Pinpoint the cell where the given text exists, returning its [x, y] midpoint coordinate. 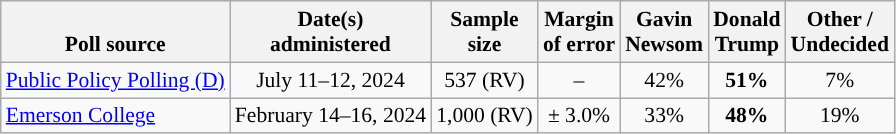
7% [840, 80]
Emerson College [116, 116]
± 3.0% [579, 116]
Other /Undecided [840, 32]
Public Policy Polling (D) [116, 80]
42% [664, 80]
GavinNewsom [664, 32]
July 11–12, 2024 [330, 80]
33% [664, 116]
DonaldTrump [746, 32]
51% [746, 80]
1,000 (RV) [484, 116]
Marginof error [579, 32]
19% [840, 116]
Date(s)administered [330, 32]
48% [746, 116]
537 (RV) [484, 80]
– [579, 80]
February 14–16, 2024 [330, 116]
Samplesize [484, 32]
Poll source [116, 32]
